Scan for the cell matching the given text and deliver its (x, y) coordinate at center. 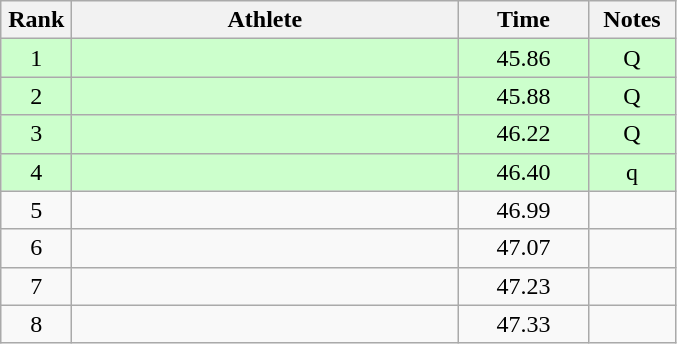
Notes (632, 20)
45.88 (524, 96)
47.23 (524, 286)
46.22 (524, 134)
3 (36, 134)
46.99 (524, 210)
47.07 (524, 248)
Time (524, 20)
47.33 (524, 324)
45.86 (524, 58)
5 (36, 210)
Athlete (265, 20)
Rank (36, 20)
7 (36, 286)
q (632, 172)
4 (36, 172)
8 (36, 324)
2 (36, 96)
1 (36, 58)
46.40 (524, 172)
6 (36, 248)
